Find where the given text appears and provide that cell's center as [X, Y] coordinate. 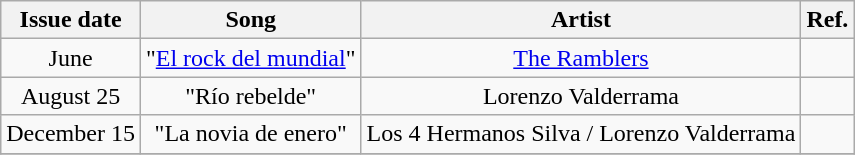
Los 4 Hermanos Silva / Lorenzo Valderrama [581, 134]
The Ramblers [581, 58]
Issue date [71, 20]
"El rock del mundial" [250, 58]
December 15 [71, 134]
Ref. [828, 20]
Lorenzo Valderrama [581, 96]
"La novia de enero" [250, 134]
"Río rebelde" [250, 96]
June [71, 58]
Artist [581, 20]
August 25 [71, 96]
Song [250, 20]
